Capture the cell that displays the provided text and extract its [x, y] central coordinate. 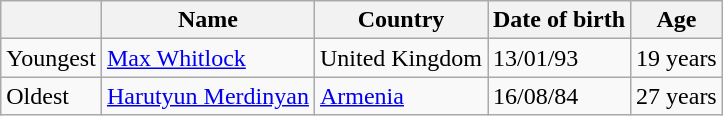
27 years [677, 96]
Max Whitlock [208, 58]
Date of birth [560, 20]
19 years [677, 58]
Youngest [52, 58]
Name [208, 20]
Age [677, 20]
13/01/93 [560, 58]
Harutyun Merdinyan [208, 96]
16/08/84 [560, 96]
Oldest [52, 96]
United Kingdom [400, 58]
Country [400, 20]
Armenia [400, 96]
